Detect which cell encompasses the target text, then output its [X, Y] center coordinate. 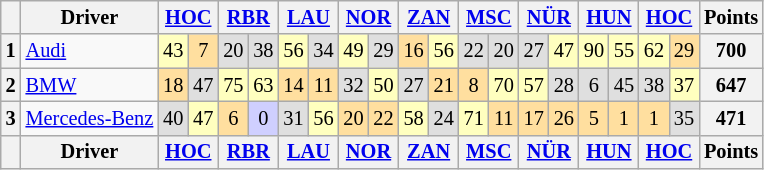
40 [173, 118]
BMW [90, 85]
71 [474, 118]
70 [504, 85]
75 [233, 85]
49 [353, 51]
24 [444, 118]
7 [203, 51]
Audi [90, 51]
Mercedes-Benz [90, 118]
37 [684, 85]
17 [534, 118]
62 [654, 51]
55 [624, 51]
90 [594, 51]
63 [263, 85]
34 [323, 51]
28 [564, 85]
5 [594, 118]
0 [263, 118]
58 [414, 118]
14 [293, 85]
647 [731, 85]
18 [173, 85]
16 [414, 51]
2 [11, 85]
3 [11, 118]
21 [444, 85]
57 [534, 85]
45 [624, 85]
31 [293, 118]
43 [173, 51]
471 [731, 118]
50 [384, 85]
700 [731, 51]
32 [353, 85]
26 [564, 118]
8 [474, 85]
35 [684, 118]
